Determine the (X, Y) coordinate at the center of the cell enclosing the given text.  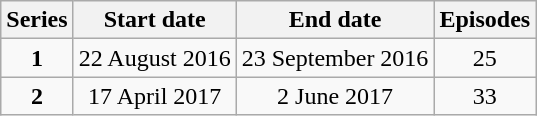
23 September 2016 (335, 58)
Start date (154, 20)
2 June 2017 (335, 96)
33 (485, 96)
1 (37, 58)
25 (485, 58)
2 (37, 96)
22 August 2016 (154, 58)
End date (335, 20)
Series (37, 20)
Episodes (485, 20)
17 April 2017 (154, 96)
